Locate the cell with the specified text and output its (X, Y) center coordinate. 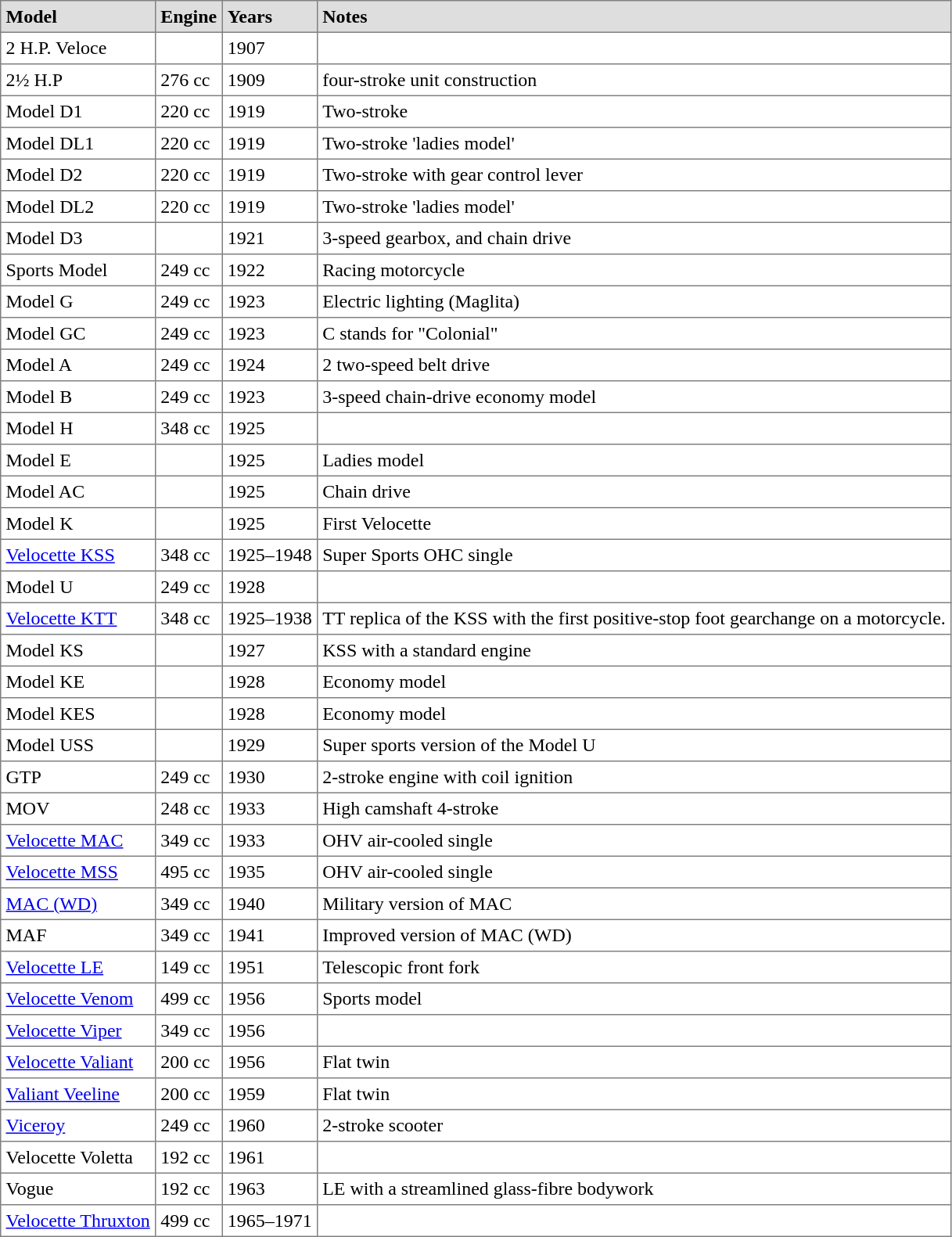
Velocette Voletta (78, 1157)
1935 (270, 872)
Two-stroke with gear control lever (634, 174)
Velocette MAC (78, 840)
1959 (270, 1094)
Model H (78, 428)
Telescopic front fork (634, 967)
Model AC (78, 491)
3-speed chain-drive economy model (634, 397)
Notes (634, 16)
2 H.P. Veloce (78, 48)
Improved version of MAC (WD) (634, 935)
Valiant Veeline (78, 1094)
Model KES (78, 714)
First Velocette (634, 523)
1925–1938 (270, 618)
Years (270, 16)
1960 (270, 1125)
1951 (270, 967)
Velocette LE (78, 967)
Model (78, 16)
Sports Model (78, 270)
Velocette Venom (78, 998)
1941 (270, 935)
248 cc (189, 808)
Military version of MAC (634, 904)
GTP (78, 777)
Velocette KSS (78, 555)
1927 (270, 650)
Model USS (78, 745)
Sports model (634, 998)
Two-stroke (634, 111)
1922 (270, 270)
TT replica of the KSS with the first positive-stop foot gearchange on a motorcycle. (634, 618)
3-speed gearbox, and chain drive (634, 238)
Model KS (78, 650)
149 cc (189, 967)
Model DL1 (78, 143)
1909 (270, 80)
Velocette Valiant (78, 1062)
1963 (270, 1188)
Racing motorcycle (634, 270)
1940 (270, 904)
MAF (78, 935)
four-stroke unit construction (634, 80)
MAC (WD) (78, 904)
Model DL2 (78, 207)
2½ H.P (78, 80)
Engine (189, 16)
Ladies model (634, 460)
Velocette MSS (78, 872)
Model E (78, 460)
Super sports version of the Model U (634, 745)
2 two-speed belt drive (634, 365)
Model GC (78, 333)
Model A (78, 365)
Velocette KTT (78, 618)
1921 (270, 238)
2-stroke engine with coil ignition (634, 777)
Model KE (78, 681)
1925–1948 (270, 555)
Model B (78, 397)
Velocette Viper (78, 1030)
Vogue (78, 1188)
1929 (270, 745)
Model G (78, 301)
C stands for "Colonial" (634, 333)
Electric lighting (Maglita) (634, 301)
Model K (78, 523)
Model D2 (78, 174)
Model U (78, 587)
Model D1 (78, 111)
1961 (270, 1157)
495 cc (189, 872)
2-stroke scooter (634, 1125)
Chain drive (634, 491)
MOV (78, 808)
Super Sports OHC single (634, 555)
276 cc (189, 80)
Model D3 (78, 238)
1907 (270, 48)
High camshaft 4-stroke (634, 808)
Velocette Thruxton (78, 1221)
1930 (270, 777)
1965–1971 (270, 1221)
KSS with a standard engine (634, 650)
LE with a streamlined glass-fibre bodywork (634, 1188)
Viceroy (78, 1125)
1924 (270, 365)
